Detect which cell encompasses the target text, then output its [x, y] center coordinate. 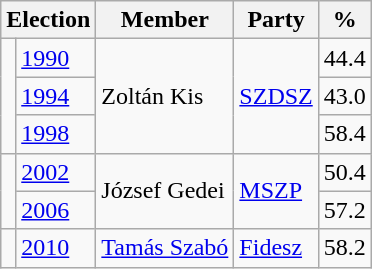
1990 [56, 58]
44.4 [344, 58]
SZDSZ [276, 96]
% [344, 20]
2010 [56, 248]
Fidesz [276, 248]
Party [276, 20]
1998 [56, 134]
MSZP [276, 191]
43.0 [344, 96]
58.2 [344, 248]
1994 [56, 96]
2006 [56, 210]
Zoltán Kis [165, 96]
József Gedei [165, 191]
58.4 [344, 134]
2002 [56, 172]
Tamás Szabó [165, 248]
Member [165, 20]
57.2 [344, 210]
50.4 [344, 172]
Election [48, 20]
